Return [X, Y] of the center of cell containing provided text 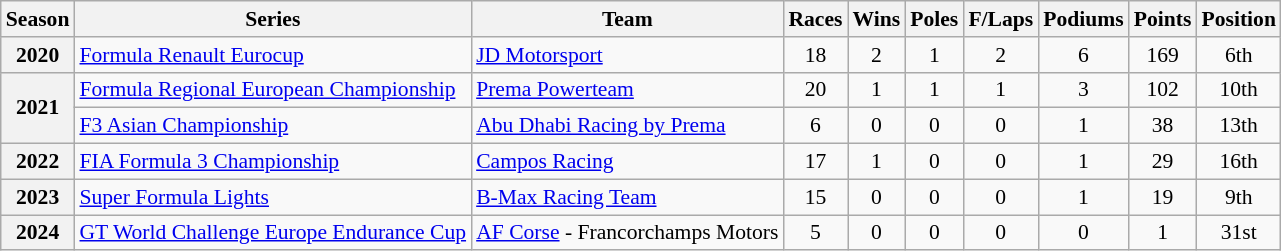
Position [1238, 19]
F/Laps [1000, 19]
F3 Asian Championship [272, 126]
2020 [38, 55]
Abu Dhabi Racing by Prema [627, 126]
Formula Regional European Championship [272, 90]
9th [1238, 197]
Podiums [1084, 19]
Team [627, 19]
Campos Racing [627, 162]
18 [815, 55]
B-Max Racing Team [627, 197]
3 [1084, 90]
19 [1163, 197]
Races [815, 19]
102 [1163, 90]
13th [1238, 126]
JD Motorsport [627, 55]
2023 [38, 197]
Wins [877, 19]
17 [815, 162]
2022 [38, 162]
29 [1163, 162]
31st [1238, 233]
GT World Challenge Europe Endurance Cup [272, 233]
5 [815, 233]
2024 [38, 233]
2021 [38, 108]
10th [1238, 90]
Prema Powerteam [627, 90]
6th [1238, 55]
AF Corse - Francorchamps Motors [627, 233]
15 [815, 197]
FIA Formula 3 Championship [272, 162]
Points [1163, 19]
38 [1163, 126]
Season [38, 19]
16th [1238, 162]
Series [272, 19]
Poles [934, 19]
Formula Renault Eurocup [272, 55]
Super Formula Lights [272, 197]
169 [1163, 55]
20 [815, 90]
